From the cell containing the given text, extract its center point as (X, Y) coordinate. 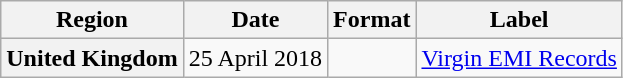
25 April 2018 (255, 58)
Virgin EMI Records (519, 58)
Date (255, 20)
Format (372, 20)
Label (519, 20)
United Kingdom (92, 58)
Region (92, 20)
